Determine the (x, y) coordinate at the center of the cell enclosing the given text.  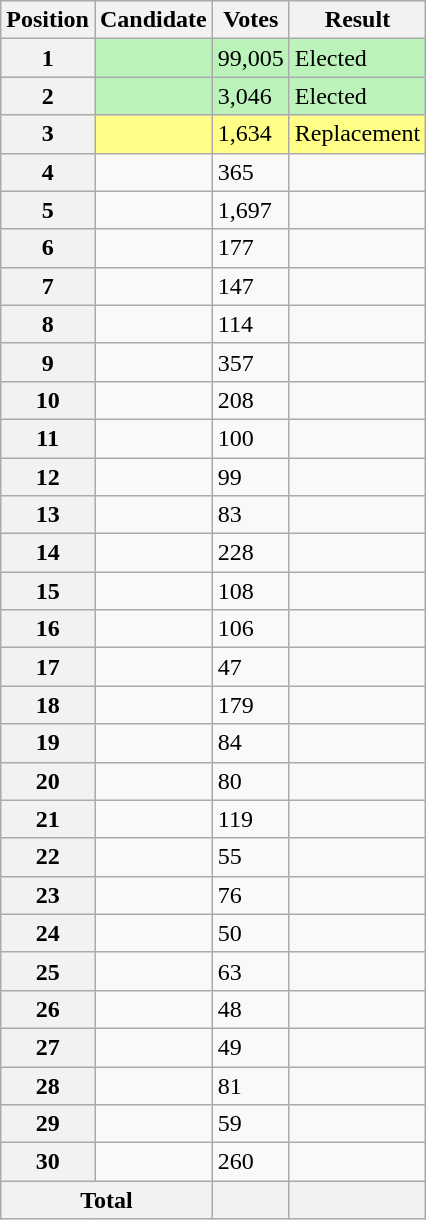
26 (48, 1009)
25 (48, 971)
81 (250, 1085)
1,697 (250, 210)
83 (250, 515)
228 (250, 553)
365 (250, 172)
4 (48, 172)
20 (48, 781)
Position (48, 20)
Candidate (153, 20)
108 (250, 591)
48 (250, 1009)
177 (250, 248)
7 (48, 286)
100 (250, 438)
147 (250, 286)
Total (107, 1200)
59 (250, 1124)
27 (48, 1047)
1 (48, 58)
3,046 (250, 96)
9 (48, 362)
80 (250, 781)
18 (48, 705)
55 (250, 857)
16 (48, 629)
23 (48, 895)
50 (250, 933)
24 (48, 933)
30 (48, 1162)
84 (250, 743)
21 (48, 819)
99 (250, 477)
179 (250, 705)
17 (48, 667)
28 (48, 1085)
10 (48, 400)
15 (48, 591)
Replacement (357, 134)
3 (48, 134)
Votes (250, 20)
29 (48, 1124)
6 (48, 248)
2 (48, 96)
11 (48, 438)
119 (250, 819)
114 (250, 324)
5 (48, 210)
260 (250, 1162)
47 (250, 667)
8 (48, 324)
14 (48, 553)
106 (250, 629)
76 (250, 895)
49 (250, 1047)
1,634 (250, 134)
99,005 (250, 58)
357 (250, 362)
208 (250, 400)
13 (48, 515)
19 (48, 743)
Result (357, 20)
22 (48, 857)
63 (250, 971)
12 (48, 477)
